Search for the cell housing the specified text and yield its [X, Y] center coordinate. 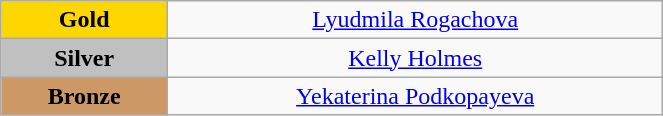
Silver [84, 58]
Yekaterina Podkopayeva [416, 96]
Kelly Holmes [416, 58]
Gold [84, 20]
Lyudmila Rogachova [416, 20]
Bronze [84, 96]
